Find where the given text appears and provide that cell's center as [x, y] coordinate. 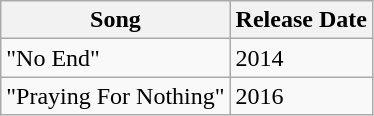
Release Date [301, 20]
Song [116, 20]
2016 [301, 96]
"No End" [116, 58]
"Praying For Nothing" [116, 96]
2014 [301, 58]
